Return the [x, y] coordinate for the center point of the cell that contains the specified text.  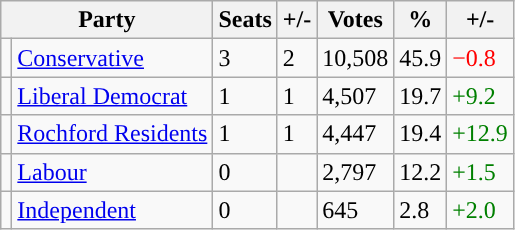
+12.9 [480, 134]
12.2 [420, 172]
Rochford Residents [112, 134]
10,508 [356, 58]
19.4 [420, 134]
45.9 [420, 58]
Independent [112, 210]
4,507 [356, 96]
4,447 [356, 134]
19.7 [420, 96]
+1.5 [480, 172]
Labour [112, 172]
2 [296, 58]
% [420, 20]
2.8 [420, 210]
Liberal Democrat [112, 96]
+2.0 [480, 210]
3 [245, 58]
Seats [245, 20]
2,797 [356, 172]
Votes [356, 20]
Conservative [112, 58]
+9.2 [480, 96]
Party [107, 20]
645 [356, 210]
−0.8 [480, 58]
